Find where the given text appears and provide that cell's center as [x, y] coordinate. 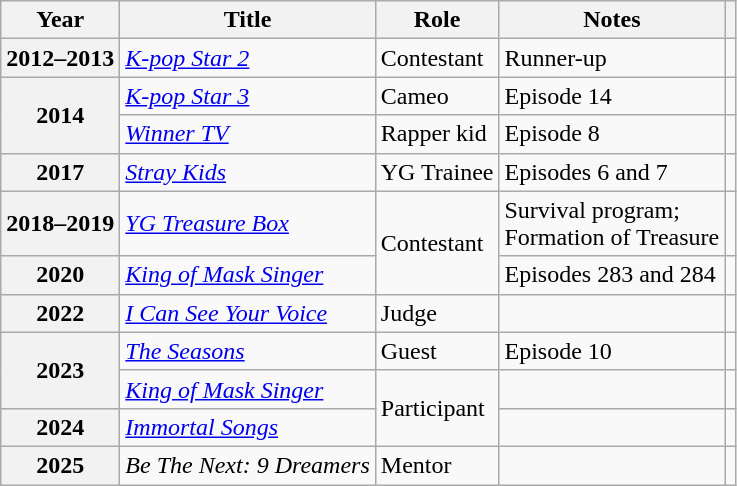
2012–2013 [60, 58]
Episode 8 [612, 134]
2022 [60, 313]
Episode 14 [612, 96]
Judge [437, 313]
Be The Next: 9 Dreamers [248, 465]
2014 [60, 115]
2025 [60, 465]
Episode 10 [612, 351]
The Seasons [248, 351]
2024 [60, 427]
Title [248, 20]
Episodes 6 and 7 [612, 172]
Year [60, 20]
Cameo [437, 96]
Survival program;Formation of Treasure [612, 224]
Episodes 283 and 284 [612, 275]
Winner TV [248, 134]
Guest [437, 351]
Runner-up [612, 58]
YG Treasure Box [248, 224]
2020 [60, 275]
Stray Kids [248, 172]
2018–2019 [60, 224]
2017 [60, 172]
Rapper kid [437, 134]
Participant [437, 408]
Notes [612, 20]
2023 [60, 370]
I Can See Your Voice [248, 313]
K-pop Star 2 [248, 58]
YG Trainee [437, 172]
Mentor [437, 465]
Role [437, 20]
Immortal Songs [248, 427]
K-pop Star 3 [248, 96]
